Search for the cell housing the specified text and yield its [X, Y] center coordinate. 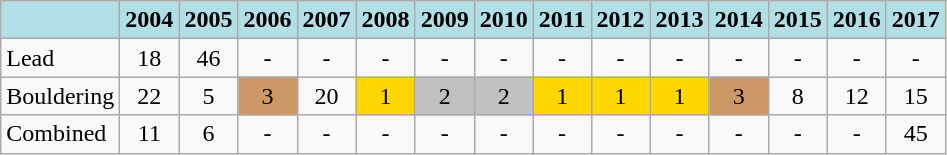
2006 [268, 20]
2011 [562, 20]
Lead [60, 58]
22 [150, 96]
5 [208, 96]
2008 [386, 20]
18 [150, 58]
2007 [326, 20]
2016 [856, 20]
2004 [150, 20]
8 [798, 96]
6 [208, 134]
2010 [504, 20]
2017 [916, 20]
12 [856, 96]
46 [208, 58]
2014 [738, 20]
2005 [208, 20]
2009 [444, 20]
2013 [680, 20]
20 [326, 96]
2012 [620, 20]
45 [916, 134]
15 [916, 96]
Bouldering [60, 96]
2015 [798, 20]
Combined [60, 134]
11 [150, 134]
